Pinpoint the cell where the given text exists, returning its (X, Y) midpoint coordinate. 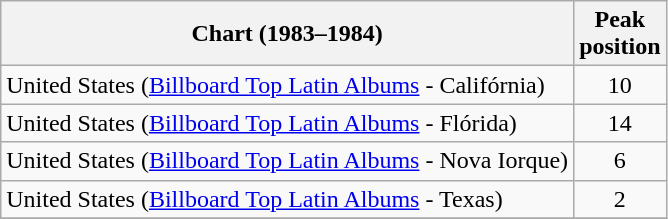
6 (620, 161)
14 (620, 123)
Chart (1983–1984) (288, 34)
10 (620, 85)
2 (620, 199)
United States (Billboard Top Latin Albums - Flórida) (288, 123)
United States (Billboard Top Latin Albums - Texas) (288, 199)
Peakposition (620, 34)
United States (Billboard Top Latin Albums - Califórnia) (288, 85)
United States (Billboard Top Latin Albums - Nova Iorque) (288, 161)
